Extract the (x, y) coordinate from the center of the cell holding the provided text.  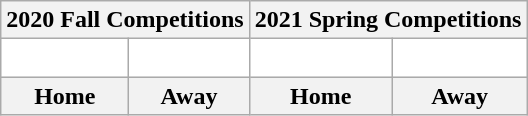
2021 Spring Competitions (388, 20)
2020 Fall Competitions (125, 20)
